For the text-containing cell, return its midpoint in [X, Y] coordinate format. 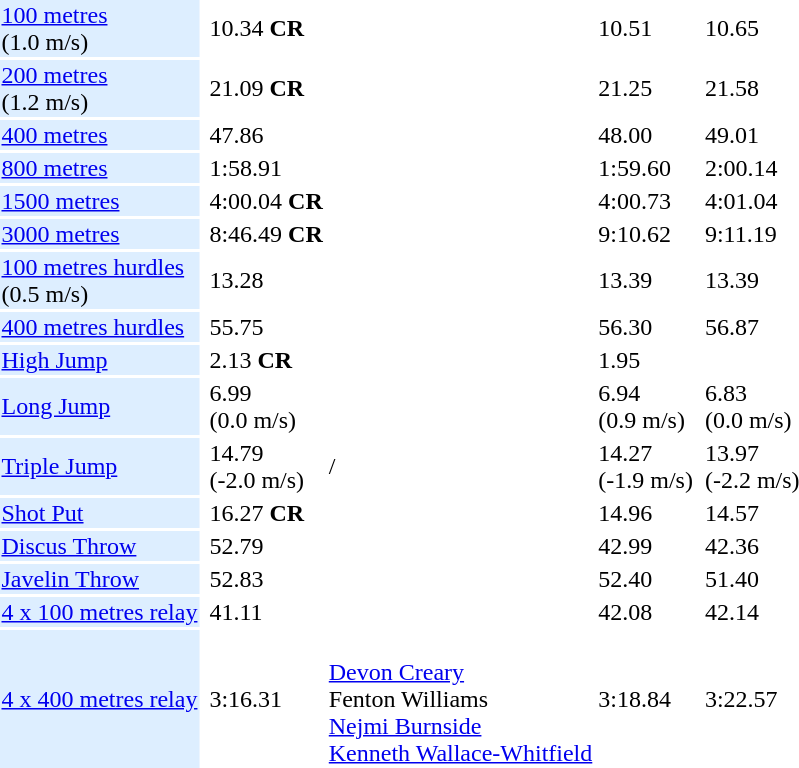
Discus Throw [100, 546]
52.79 [266, 546]
3000 metres [100, 234]
100 metres (1.0 m/s) [100, 28]
16.27 CR [266, 513]
4 x 400 metres relay [100, 699]
Javelin Throw [100, 579]
13.39 [646, 280]
3:18.84 [646, 699]
9:10.62 [646, 234]
42.99 [646, 546]
52.40 [646, 579]
Devon Creary Fenton Williams Nejmi Burnside Kenneth Wallace-Whitfield [460, 699]
/ [460, 466]
41.11 [266, 612]
6.94 (0.9 m/s) [646, 406]
55.75 [266, 327]
2.13 CR [266, 360]
Shot Put [100, 513]
10.34 CR [266, 28]
400 metres [100, 135]
6.99 (0.0 m/s) [266, 406]
400 metres hurdles [100, 327]
4:00.04 CR [266, 201]
21.25 [646, 88]
1.95 [646, 360]
56.30 [646, 327]
21.09 CR [266, 88]
10.51 [646, 28]
200 metres (1.2 m/s) [100, 88]
1500 metres [100, 201]
Long Jump [100, 406]
14.27 (-1.9 m/s) [646, 466]
800 metres [100, 168]
47.86 [266, 135]
High Jump [100, 360]
8:46.49 CR [266, 234]
48.00 [646, 135]
14.79 (-2.0 m/s) [266, 466]
100 metres hurdles (0.5 m/s) [100, 280]
1:58.91 [266, 168]
42.08 [646, 612]
4 x 100 metres relay [100, 612]
52.83 [266, 579]
1:59.60 [646, 168]
4:00.73 [646, 201]
3:16.31 [266, 699]
Triple Jump [100, 466]
14.96 [646, 513]
13.28 [266, 280]
